Detect which cell encompasses the target text, then output its [X, Y] center coordinate. 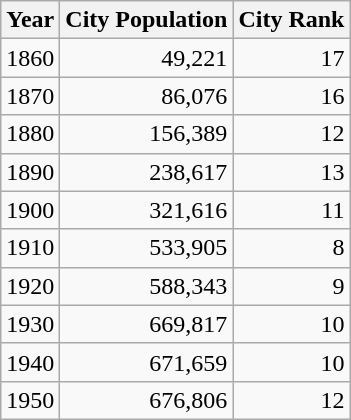
1920 [30, 286]
1870 [30, 96]
City Population [146, 20]
City Rank [292, 20]
676,806 [146, 400]
156,389 [146, 134]
588,343 [146, 286]
16 [292, 96]
1940 [30, 362]
9 [292, 286]
Year [30, 20]
11 [292, 210]
1900 [30, 210]
8 [292, 248]
1910 [30, 248]
1860 [30, 58]
49,221 [146, 58]
671,659 [146, 362]
238,617 [146, 172]
86,076 [146, 96]
669,817 [146, 324]
17 [292, 58]
13 [292, 172]
321,616 [146, 210]
533,905 [146, 248]
1930 [30, 324]
1890 [30, 172]
1950 [30, 400]
1880 [30, 134]
